Return the (x, y) coordinate for the center point of the cell that contains the specified text.  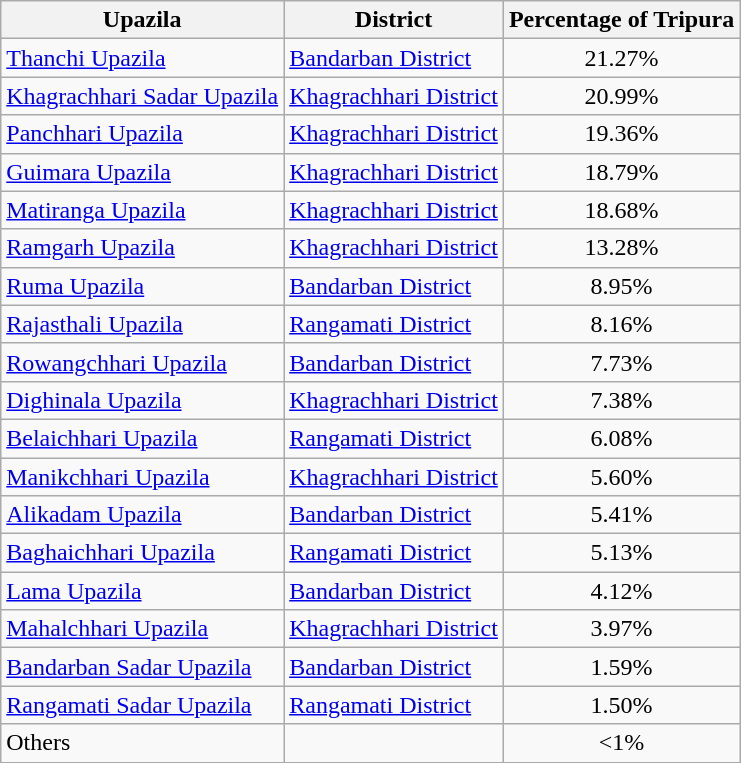
5.41% (621, 515)
1.59% (621, 667)
Rowangchhari Upazila (142, 362)
Upazila (142, 20)
Rangamati Sadar Upazila (142, 705)
5.13% (621, 553)
6.08% (621, 438)
7.73% (621, 362)
<1% (621, 743)
Manikchhari Upazila (142, 477)
5.60% (621, 477)
Khagrachhari Sadar Upazila (142, 96)
21.27% (621, 58)
8.95% (621, 286)
4.12% (621, 591)
Rajasthali Upazila (142, 324)
3.97% (621, 629)
Belaichhari Upazila (142, 438)
8.16% (621, 324)
20.99% (621, 96)
Thanchi Upazila (142, 58)
Mahalchhari Upazila (142, 629)
Alikadam Upazila (142, 515)
Lama Upazila (142, 591)
Dighinala Upazila (142, 400)
Percentage of Tripura (621, 20)
Guimara Upazila (142, 172)
Ramgarh Upazila (142, 248)
7.38% (621, 400)
19.36% (621, 134)
13.28% (621, 248)
Others (142, 743)
1.50% (621, 705)
18.79% (621, 172)
Ruma Upazila (142, 286)
Bandarban Sadar Upazila (142, 667)
District (394, 20)
18.68% (621, 210)
Baghaichhari Upazila (142, 553)
Matiranga Upazila (142, 210)
Panchhari Upazila (142, 134)
